Determine the (X, Y) coordinate at the center of the cell enclosing the given text.  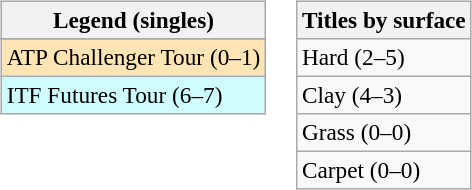
ATP Challenger Tour (0–1) (133, 57)
Grass (0–0) (384, 133)
ITF Futures Tour (6–7) (133, 95)
Titles by surface (384, 20)
Hard (2–5) (384, 57)
Carpet (0–0) (384, 171)
Clay (4–3) (384, 95)
Legend (singles) (133, 20)
